Return [x, y] of the center of cell containing provided text 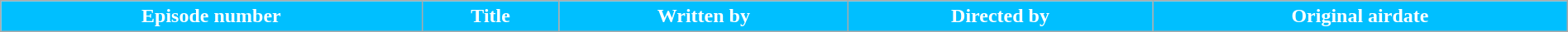
Episode number [212, 16]
Written by [703, 16]
Original airdate [1360, 16]
Directed by [1000, 16]
Title [490, 16]
